Return [x, y] of the center of cell containing provided text 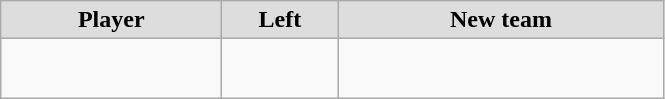
New team [501, 20]
Player [112, 20]
Left [280, 20]
